From the cell containing the given text, extract its center point as (X, Y) coordinate. 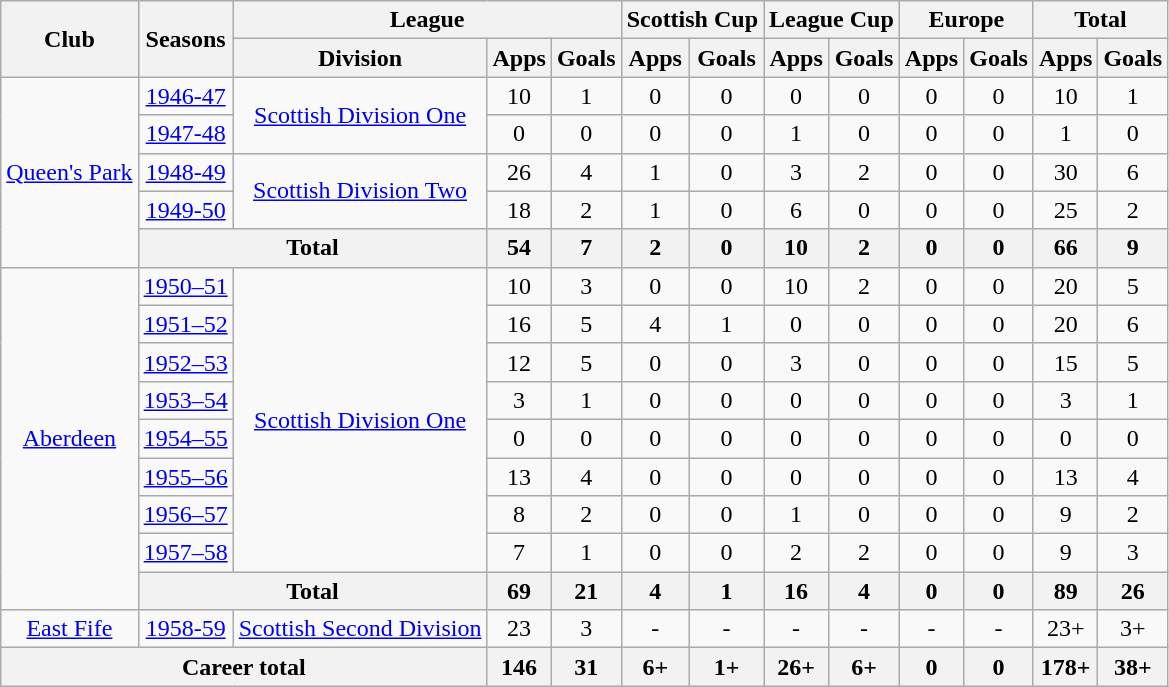
26+ (796, 667)
69 (519, 591)
League (427, 20)
23+ (1065, 629)
Division (360, 58)
Club (70, 39)
31 (586, 667)
25 (1065, 210)
1958-59 (186, 629)
1946-47 (186, 96)
1951–52 (186, 324)
Seasons (186, 39)
23 (519, 629)
15 (1065, 362)
East Fife (70, 629)
1+ (726, 667)
146 (519, 667)
18 (519, 210)
8 (519, 515)
38+ (1133, 667)
1955–56 (186, 477)
3+ (1133, 629)
1950–51 (186, 286)
1957–58 (186, 553)
Scottish Second Division (360, 629)
1948-49 (186, 172)
178+ (1065, 667)
1947-48 (186, 134)
12 (519, 362)
54 (519, 248)
1956–57 (186, 515)
30 (1065, 172)
1953–54 (186, 400)
66 (1065, 248)
Scottish Cup (692, 20)
Queen's Park (70, 172)
Career total (244, 667)
1952–53 (186, 362)
89 (1065, 591)
21 (586, 591)
1954–55 (186, 438)
1949-50 (186, 210)
League Cup (832, 20)
Aberdeen (70, 438)
Scottish Division Two (360, 191)
Europe (966, 20)
